Return (X, Y) of the center of cell containing provided text 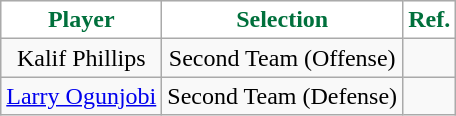
Second Team (Defense) (282, 96)
Selection (282, 20)
Larry Ogunjobi (82, 96)
Second Team (Offense) (282, 58)
Player (82, 20)
Ref. (430, 20)
Kalif Phillips (82, 58)
